Return the (X, Y) coordinate for the center point of the cell that contains the specified text.  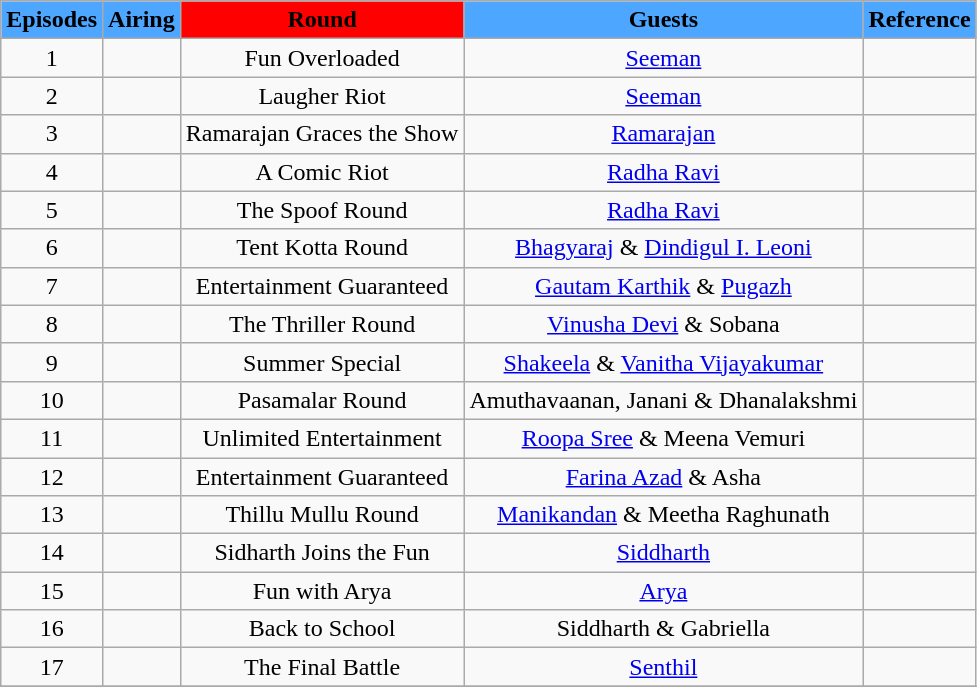
Thillu Mullu Round (322, 515)
2 (52, 96)
Sidharth Joins the Fun (322, 553)
8 (52, 324)
Ramarajan (664, 134)
The Spoof Round (322, 210)
11 (52, 438)
10 (52, 400)
Reference (920, 20)
Amuthavaanan, Janani & Dhanalakshmi (664, 400)
Fun Overloaded (322, 58)
Siddharth & Gabriella (664, 629)
The Thriller Round (322, 324)
3 (52, 134)
Manikandan & Meetha Raghunath (664, 515)
Airing (142, 20)
14 (52, 553)
Bhagyaraj & Dindigul I. Leoni (664, 248)
Back to School (322, 629)
6 (52, 248)
Siddharth (664, 553)
12 (52, 477)
Summer Special (322, 362)
7 (52, 286)
Fun with Arya (322, 591)
Senthil (664, 667)
Vinusha Devi & Sobana (664, 324)
Guests (664, 20)
17 (52, 667)
Farina Azad & Asha (664, 477)
9 (52, 362)
The Final Battle (322, 667)
Gautam Karthik & Pugazh (664, 286)
Tent Kotta Round (322, 248)
Shakeela & Vanitha Vijayakumar (664, 362)
5 (52, 210)
Roopa Sree & Meena Vemuri (664, 438)
Laugher Riot (322, 96)
Unlimited Entertainment (322, 438)
16 (52, 629)
Arya (664, 591)
Pasamalar Round (322, 400)
13 (52, 515)
Round (322, 20)
4 (52, 172)
1 (52, 58)
Episodes (52, 20)
A Comic Riot (322, 172)
Ramarajan Graces the Show (322, 134)
15 (52, 591)
